Find where the given text appears and provide that cell's center as [X, Y] coordinate. 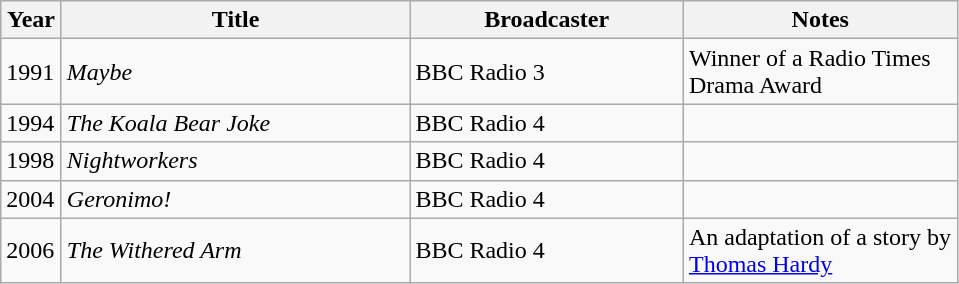
1994 [32, 123]
2006 [32, 250]
BBC Radio 3 [547, 72]
1991 [32, 72]
The Withered Arm [236, 250]
1998 [32, 161]
Winner of a Radio Times Drama Award [820, 72]
Nightworkers [236, 161]
Title [236, 20]
Geronimo! [236, 199]
Broadcaster [547, 20]
The Koala Bear Joke [236, 123]
Maybe [236, 72]
An adaptation of a story by Thomas Hardy [820, 250]
2004 [32, 199]
Year [32, 20]
Notes [820, 20]
